Find where the given text appears and provide that cell's center as (x, y) coordinate. 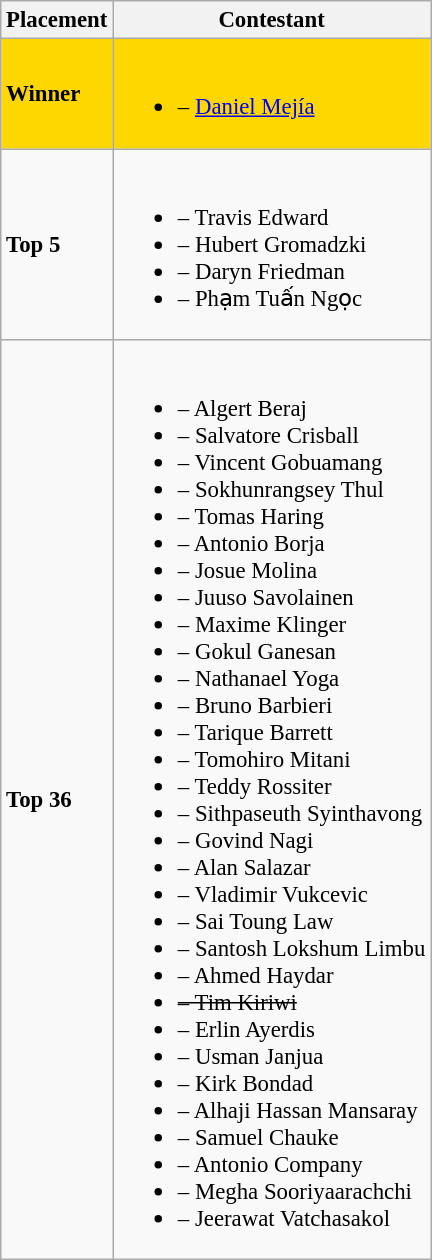
Top 36 (57, 800)
Top 5 (57, 244)
– Travis Edward – Hubert Gromadzki – Daryn Friedman – Phạm Tuấn Ngọc (272, 244)
Winner (57, 94)
– Daniel Mejía (272, 94)
Contestant (272, 20)
Placement (57, 20)
